Find where the given text appears and provide that cell's center as (x, y) coordinate. 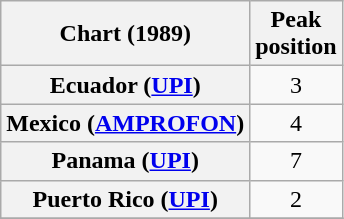
7 (296, 161)
Mexico (AMPROFON) (126, 123)
Puerto Rico (UPI) (126, 199)
4 (296, 123)
Panama (UPI) (126, 161)
Chart (1989) (126, 34)
2 (296, 199)
3 (296, 85)
Ecuador (UPI) (126, 85)
Peakposition (296, 34)
